For the text-containing cell, return its midpoint in [X, Y] coordinate format. 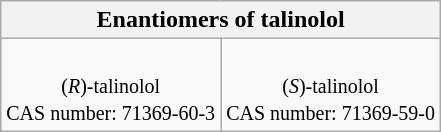
Enantiomers of talinolol [221, 20]
(S)-talinololCAS number: 71369-59-0 [331, 85]
(R)-talinololCAS number: 71369-60-3 [111, 85]
